For the text-containing cell, return its midpoint in (x, y) coordinate format. 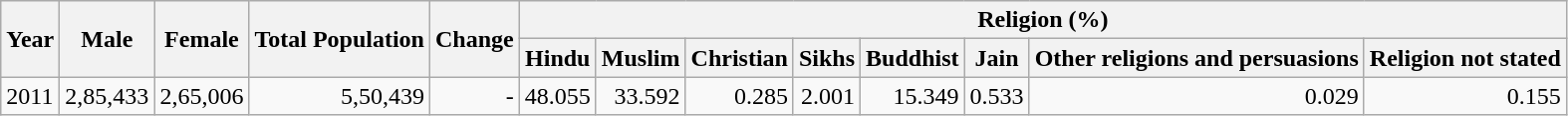
0.533 (996, 96)
Muslim (641, 58)
Buddhist (913, 58)
Religion not stated (1464, 58)
Male (108, 39)
48.055 (558, 96)
Sikhs (827, 58)
Total Population (340, 39)
Religion (%) (1042, 20)
0.285 (739, 96)
0.029 (1196, 96)
2011 (30, 96)
Year (30, 39)
Other religions and persuasions (1196, 58)
15.349 (913, 96)
2.001 (827, 96)
Jain (996, 58)
0.155 (1464, 96)
- (474, 96)
33.592 (641, 96)
2,85,433 (108, 96)
Hindu (558, 58)
Christian (739, 58)
5,50,439 (340, 96)
2,65,006 (201, 96)
Female (201, 39)
Change (474, 39)
